Search for the cell housing the specified text and yield its [X, Y] center coordinate. 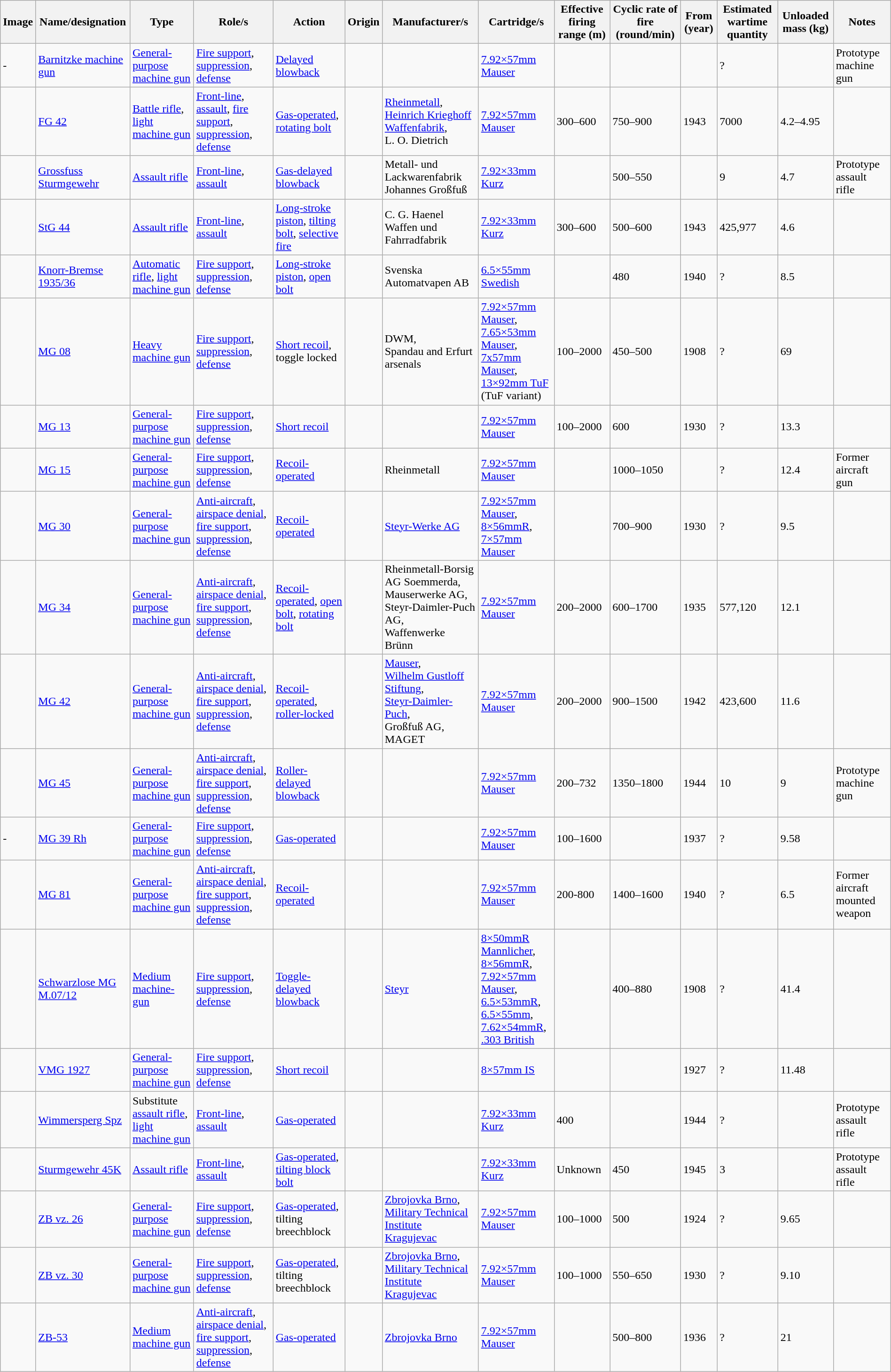
1924 [698, 1219]
550–650 [646, 1275]
423,600 [748, 701]
Estimated wartime quantity [748, 22]
7000 [748, 121]
450–500 [646, 352]
600–1700 [646, 607]
MG 30 [83, 526]
1400–1600 [646, 895]
Cartridge/s [516, 22]
1935 [698, 607]
Toggle-delayed blowback [309, 989]
MG 81 [83, 895]
Rheinmetall,Heinrich Krieghoff Waffenfabrik,L. O. Dietrich [430, 121]
8.5 [805, 276]
900–1500 [646, 701]
700–900 [646, 526]
200–732 [582, 783]
4.7 [805, 177]
8×50mmR Mannlicher,8×56mmR,7.92×57mm Mauser,6.5×53mmR,6.5×55mm,7.62×54mmR,.303 British [516, 989]
Action [309, 22]
Notes [862, 22]
8×57mm IS [516, 1070]
12.4 [805, 470]
Cyclic rate of fire (round/min) [646, 22]
FG 42 [83, 121]
MG 45 [83, 783]
13.3 [805, 426]
Svenska Automatvapen AB [430, 276]
69 [805, 352]
ZB vz. 26 [83, 1219]
Roller-delayed blowback [309, 783]
Type [162, 22]
Steyr-Werke AG [430, 526]
MG 15 [83, 470]
4.6 [805, 227]
Gas-operated, rotating bolt [309, 121]
Short recoil, toggle locked [309, 352]
11.6 [805, 701]
Gas-delayed blowback [309, 177]
1942 [698, 701]
MG 34 [83, 607]
Recoil-operated, open bolt, rotating bolt [309, 607]
Long-stroke piston, tilting bolt, selective fire [309, 227]
MG 42 [83, 701]
From (year) [698, 22]
Steyr [430, 989]
Medium machine gun [162, 1337]
4.2–4.95 [805, 121]
Grossfuss Sturmgewehr [83, 177]
9.65 [805, 1219]
750–900 [646, 121]
11.48 [805, 1070]
StG 44 [83, 227]
MG 39 Rh [83, 839]
Image [18, 22]
Delayed blowback [309, 65]
Metall- und Lackwarenfabrik Johannes Großfuß [430, 177]
Unknown [582, 1169]
MG 08 [83, 352]
Manufacturer/s [430, 22]
Automatic rifle, light machine gun [162, 276]
1945 [698, 1169]
6.5 [805, 895]
100–1600 [582, 839]
500 [646, 1219]
Gas-operated, tilting block bolt [309, 1169]
12.1 [805, 607]
21 [805, 1337]
Schwarzlose MG M.07/12 [83, 989]
480 [646, 276]
3 [748, 1169]
7.92×57mm Mauser,8×56mmR,7×57mm Mauser [516, 526]
500–600 [646, 227]
600 [646, 426]
577,120 [748, 607]
6.5×55mm Swedish [516, 276]
Role/s [233, 22]
Long-stroke piston, open bolt [309, 276]
Recoil-operated, roller-locked [309, 701]
9.58 [805, 839]
Barnitzke machine gun [83, 65]
Rheinmetall-Borsig AG Soemmerda,Mauserwerke AG,Steyr-Daimler-Puch AG,Waffenwerke Brünn [430, 607]
400–880 [646, 989]
41.4 [805, 989]
VMG 1927 [83, 1070]
Heavy machine gun [162, 352]
Former aircraft gun [862, 470]
9.5 [805, 526]
500–550 [646, 177]
500–800 [646, 1337]
425,977 [748, 227]
DWM,Spandau and Erfurt arsenals [430, 352]
1937 [698, 839]
Name/designation [83, 22]
450 [646, 1169]
Origin [364, 22]
C. G. Haenel Waffen und Fahrradfabrik [430, 227]
1927 [698, 1070]
Sturmgewehr 45K [83, 1169]
Battle rifle, light machine gun [162, 121]
Mauser,Wilhelm Gustloff Stiftung,Steyr-Daimler-Puch,Großfuß AG,MAGET [430, 701]
Effective firing range (m) [582, 22]
200-800 [582, 895]
ZB-53 [83, 1337]
Unloaded mass (kg) [805, 22]
Front-line, assault, fire support, suppression, defense [233, 121]
10 [748, 783]
Medium machine-gun [162, 989]
MG 13 [83, 426]
1000–1050 [646, 470]
1936 [698, 1337]
ZB vz. 30 [83, 1275]
Rheinmetall [430, 470]
1350–1800 [646, 783]
400 [582, 1120]
Former aircraft mounted weapon [862, 895]
Zbrojovka Brno [430, 1337]
Wimmersperg Spz [83, 1120]
7.92×57mm Mauser,7.65×53mm Mauser,7x57mm Mauser,13×92mm TuF (TuF variant) [516, 352]
Knorr-Bremse 1935/36 [83, 276]
9.10 [805, 1275]
Substitute assault rifle, light machine gun [162, 1120]
